Capture the cell that displays the provided text and extract its [x, y] central coordinate. 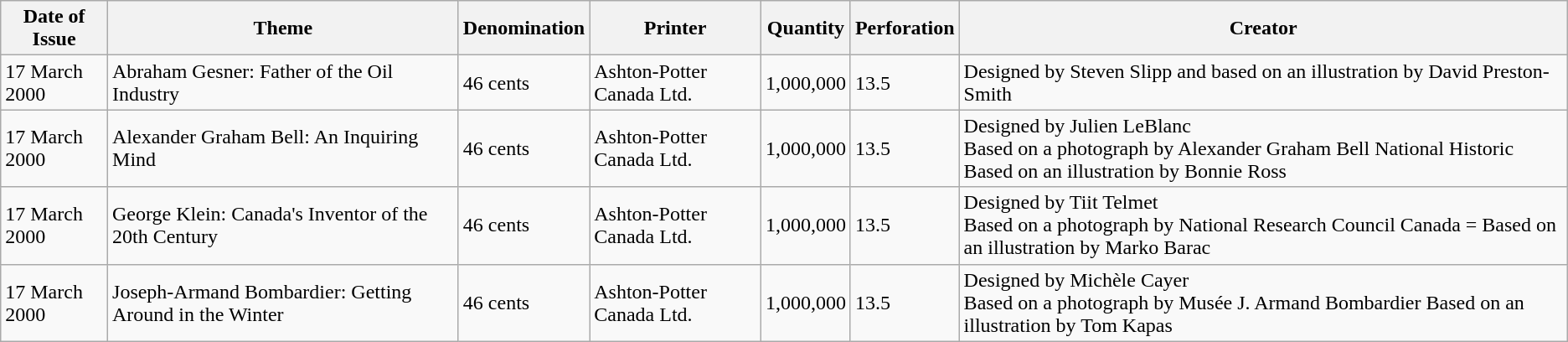
Quantity [806, 28]
Abraham Gesner: Father of the Oil Industry [283, 82]
Denomination [524, 28]
Theme [283, 28]
Printer [675, 28]
Perforation [905, 28]
Designed by Michèle CayerBased on a photograph by Musée J. Armand Bombardier Based on an illustration by Tom Kapas [1263, 303]
George Klein: Canada's Inventor of the 20th Century [283, 225]
Date of Issue [54, 28]
Creator [1263, 28]
Joseph-Armand Bombardier: Getting Around in the Winter [283, 303]
Designed by Julien LeBlancBased on a photograph by Alexander Graham Bell National Historic Based on an illustration by Bonnie Ross [1263, 148]
Designed by Tiit TelmetBased on a photograph by National Research Council Canada = Based on an illustration by Marko Barac [1263, 225]
Designed by Steven Slipp and based on an illustration by David Preston-Smith [1263, 82]
Alexander Graham Bell: An Inquiring Mind [283, 148]
